Return the (X, Y) coordinate for the center point of the cell that contains the specified text.  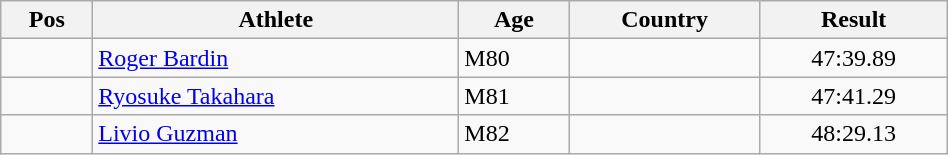
M82 (514, 134)
Result (854, 20)
Roger Bardin (276, 58)
Age (514, 20)
48:29.13 (854, 134)
M80 (514, 58)
Pos (47, 20)
Ryosuke Takahara (276, 96)
Athlete (276, 20)
47:41.29 (854, 96)
47:39.89 (854, 58)
Country (664, 20)
Livio Guzman (276, 134)
M81 (514, 96)
